Locate the cell with the specified text and output its (x, y) center coordinate. 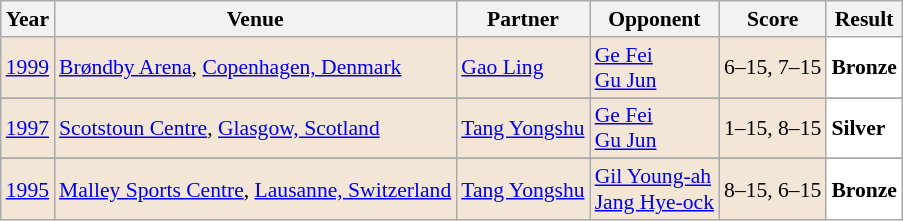
6–15, 7–15 (772, 68)
Malley Sports Centre, Lausanne, Switzerland (255, 190)
1997 (28, 128)
Year (28, 19)
Partner (522, 19)
Score (772, 19)
Venue (255, 19)
Brøndby Arena, Copenhagen, Denmark (255, 68)
8–15, 6–15 (772, 190)
Scotstoun Centre, Glasgow, Scotland (255, 128)
Gil Young-ah Jang Hye-ock (654, 190)
1–15, 8–15 (772, 128)
Opponent (654, 19)
1995 (28, 190)
1999 (28, 68)
Gao Ling (522, 68)
Result (864, 19)
Silver (864, 128)
